Provide the [x, y] coordinate of the cell's center where the given text is located.  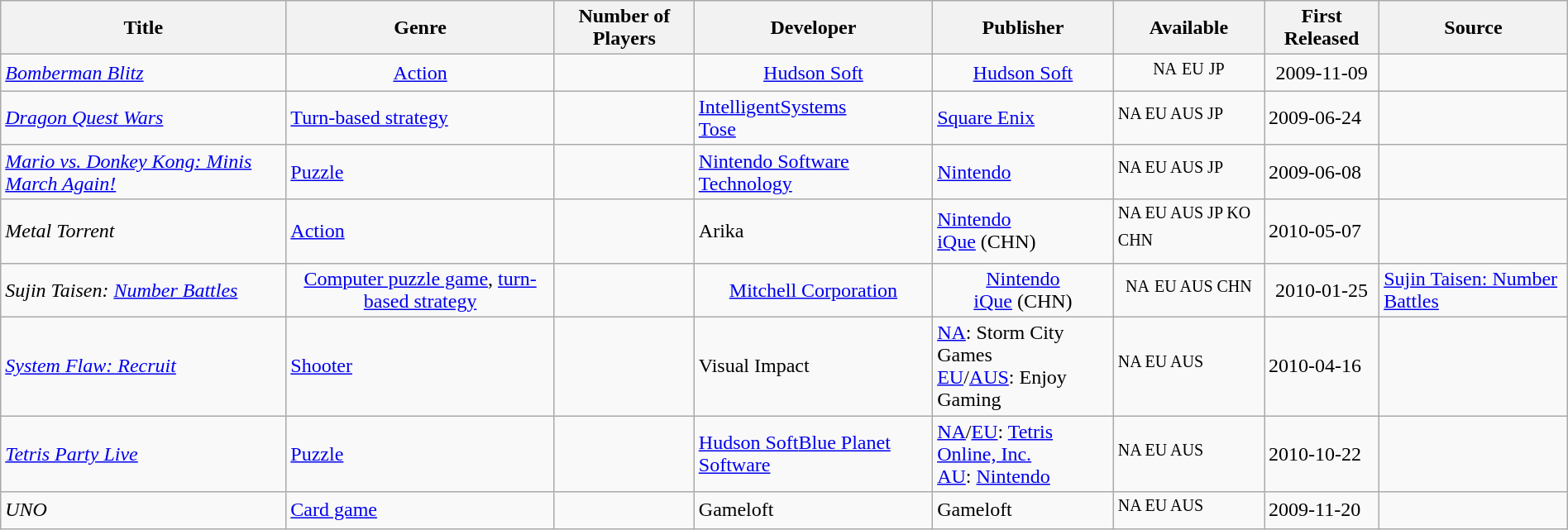
Arika [813, 231]
Card game [420, 511]
Source [1474, 28]
Metal Torrent [144, 231]
NA EU JP [1188, 73]
IntelligentSystemsTose [813, 117]
Available [1188, 28]
Genre [420, 28]
2009-11-20 [1322, 511]
Bomberman Blitz [144, 73]
System Flaw: Recruit [144, 367]
Turn-based strategy [420, 117]
Mario vs. Donkey Kong: Minis March Again! [144, 172]
2010-01-25 [1322, 291]
Dragon Quest Wars [144, 117]
Publisher [1024, 28]
NA/EU: Tetris Online, Inc.AU: Nintendo [1024, 454]
Number of Players [624, 28]
First Released [1322, 28]
Shooter [420, 367]
NA EU AUS JP KO CHN [1188, 231]
2009-11-09 [1322, 73]
2009-06-24 [1322, 117]
2010-05-07 [1322, 231]
Mitchell Corporation [813, 291]
Developer [813, 28]
Square Enix [1024, 117]
UNO [144, 511]
Tetris Party Live [144, 454]
Computer puzzle game, turn-based strategy [420, 291]
2009-06-08 [1322, 172]
NA: Storm City GamesEU/AUS: Enjoy Gaming [1024, 367]
Hudson SoftBlue Planet Software [813, 454]
Nintendo Software Technology [813, 172]
2010-10-22 [1322, 454]
Visual Impact [813, 367]
2010-04-16 [1322, 367]
NA EU AUS CHN [1188, 291]
Nintendo [1024, 172]
Title [144, 28]
